From the cell containing the given text, extract its center point as (x, y) coordinate. 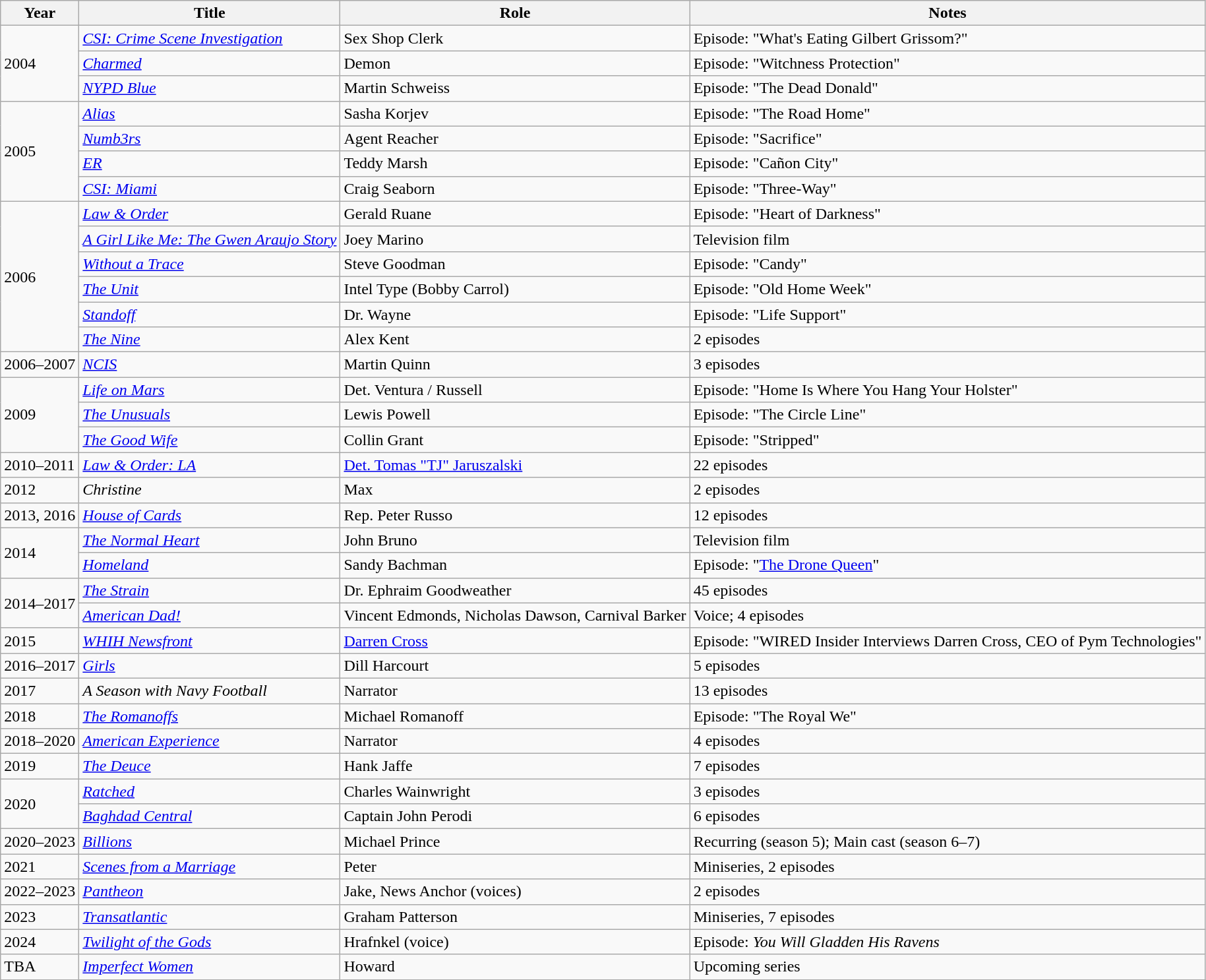
The Normal Heart (210, 540)
Billions (210, 842)
John Bruno (515, 540)
Episode: "The Drone Queen" (948, 565)
2017 (40, 690)
The Unusuals (210, 415)
The Deuce (210, 766)
Upcoming series (948, 967)
Demon (515, 63)
Episode: "The Royal We" (948, 716)
Episode: "WIRED Insider Interviews Darren Cross, CEO of Pym Technologies" (948, 640)
Episode: "Stripped" (948, 440)
Miniseries, 2 episodes (948, 867)
ER (210, 164)
2005 (40, 151)
A Season with Navy Football (210, 690)
Max (515, 490)
45 episodes (948, 590)
Title (210, 13)
Role (515, 13)
Episode: "Candy" (948, 264)
The Unit (210, 289)
CSI: Miami (210, 189)
2016–2017 (40, 665)
Jake, News Anchor (voices) (515, 892)
Alex Kent (515, 340)
6 episodes (948, 816)
Joey Marino (515, 239)
Hrafnkel (voice) (515, 942)
Michael Romanoff (515, 716)
NCIS (210, 365)
Law & Order (210, 214)
Martin Schweiss (515, 88)
Numb3rs (210, 138)
Det. Tomas "TJ" Jaruszalski (515, 465)
Sex Shop Clerk (515, 38)
Alias (210, 113)
Episode: "The Circle Line" (948, 415)
The Romanoffs (210, 716)
Collin Grant (515, 440)
Episode: "Heart of Darkness" (948, 214)
2021 (40, 867)
Charmed (210, 63)
Charles Wainwright (515, 791)
Hank Jaffe (515, 766)
Scenes from a Marriage (210, 867)
Girls (210, 665)
2009 (40, 415)
2006 (40, 276)
Episode: "The Dead Donald" (948, 88)
Episode: "Cañon City" (948, 164)
Recurring (season 5); Main cast (season 6–7) (948, 842)
Martin Quinn (515, 365)
2019 (40, 766)
7 episodes (948, 766)
The Nine (210, 340)
Darren Cross (515, 640)
2018–2020 (40, 741)
Standoff (210, 315)
Christine (210, 490)
Agent Reacher (515, 138)
2014–2017 (40, 603)
2015 (40, 640)
Episode: "Home Is Where You Hang Your Holster" (948, 390)
Michael Prince (515, 842)
NYPD Blue (210, 88)
Dill Harcourt (515, 665)
12 episodes (948, 515)
Sasha Korjev (515, 113)
Rep. Peter Russo (515, 515)
4 episodes (948, 741)
American Experience (210, 741)
TBA (40, 967)
The Strain (210, 590)
Episode: You Will Gladden His Ravens (948, 942)
Det. Ventura / Russell (515, 390)
A Girl Like Me: The Gwen Araujo Story (210, 239)
Vincent Edmonds, Nicholas Dawson, Carnival Barker (515, 615)
Law & Order: LA (210, 465)
Peter (515, 867)
22 episodes (948, 465)
2012 (40, 490)
2013, 2016 (40, 515)
Baghdad Central (210, 816)
American Dad! (210, 615)
Episode: "Three-Way" (948, 189)
Twilight of the Gods (210, 942)
2020 (40, 804)
WHIH Newsfront (210, 640)
Gerald Ruane (515, 214)
Dr. Wayne (515, 315)
Dr. Ephraim Goodweather (515, 590)
Episode: "What's Eating Gilbert Grissom?" (948, 38)
Howard (515, 967)
Lewis Powell (515, 415)
Ratched (210, 791)
Steve Goodman (515, 264)
Intel Type (Bobby Carrol) (515, 289)
Without a Trace (210, 264)
5 episodes (948, 665)
Episode: "Sacrifice" (948, 138)
Transatlantic (210, 917)
Episode: "Old Home Week" (948, 289)
Sandy Bachman (515, 565)
Episode: "Witchness Protection" (948, 63)
13 episodes (948, 690)
2010–2011 (40, 465)
2018 (40, 716)
Miniseries, 7 episodes (948, 917)
Graham Patterson (515, 917)
Captain John Perodi (515, 816)
Episode: "The Road Home" (948, 113)
Episode: "Life Support" (948, 315)
Life on Mars (210, 390)
Notes (948, 13)
Voice; 4 episodes (948, 615)
2014 (40, 553)
2006–2007 (40, 365)
Craig Seaborn (515, 189)
CSI: Crime Scene Investigation (210, 38)
2022–2023 (40, 892)
House of Cards (210, 515)
2020–2023 (40, 842)
2023 (40, 917)
Homeland (210, 565)
Imperfect Women (210, 967)
2004 (40, 63)
Pantheon (210, 892)
2024 (40, 942)
Year (40, 13)
Teddy Marsh (515, 164)
The Good Wife (210, 440)
